From the cell containing the given text, extract its center point as (X, Y) coordinate. 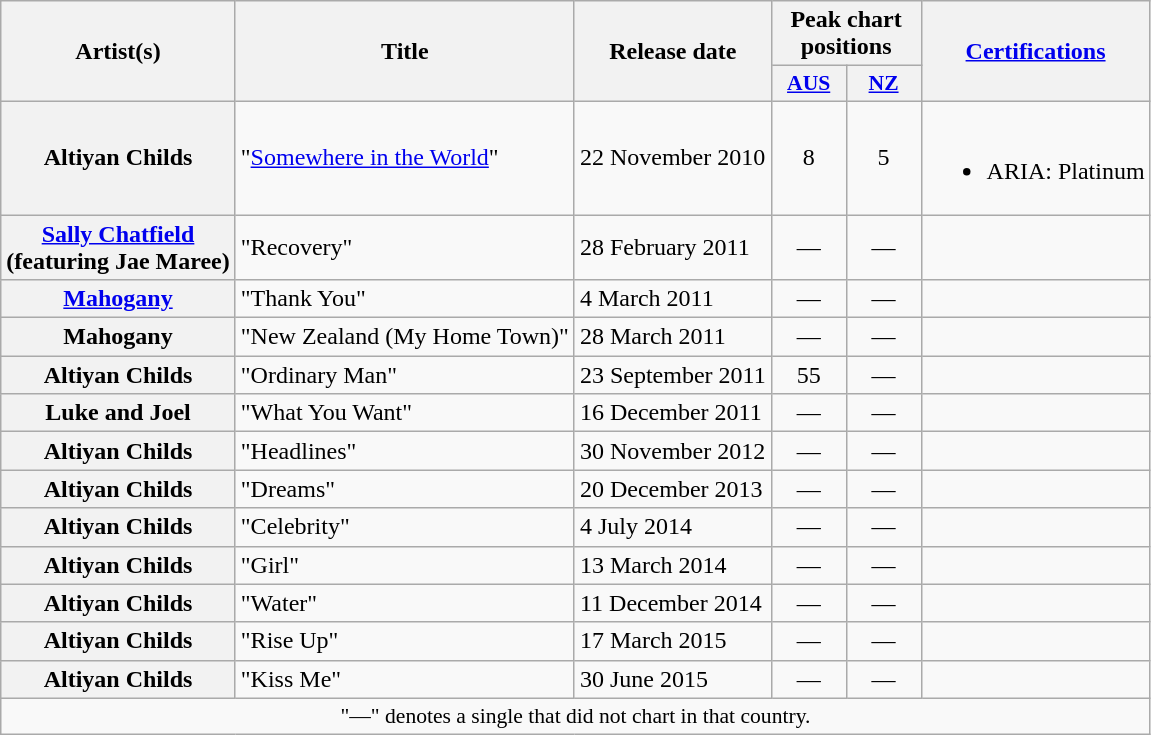
Title (404, 52)
"Water" (404, 603)
Artist(s) (118, 52)
17 March 2015 (672, 641)
11 December 2014 (672, 603)
22 November 2010 (672, 158)
55 (808, 375)
"Somewhere in the World" (404, 158)
"Headlines" (404, 451)
"Ordinary Man" (404, 375)
"Thank You" (404, 299)
20 December 2013 (672, 489)
Sally Chatfield(featuring Jae Maree) (118, 246)
Peak chart positions (846, 34)
AUS (808, 84)
NZ (884, 84)
ARIA: Platinum (1036, 158)
8 (808, 158)
"Dreams" (404, 489)
30 November 2012 (672, 451)
13 March 2014 (672, 565)
23 September 2011 (672, 375)
"Celebrity" (404, 527)
Luke and Joel (118, 413)
16 December 2011 (672, 413)
"—" denotes a single that did not chart in that country. (576, 716)
"Rise Up" (404, 641)
5 (884, 158)
"Recovery" (404, 246)
30 June 2015 (672, 679)
Certifications (1036, 52)
28 March 2011 (672, 337)
"New Zealand (My Home Town)" (404, 337)
4 March 2011 (672, 299)
"What You Want" (404, 413)
"Girl" (404, 565)
28 February 2011 (672, 246)
Release date (672, 52)
"Kiss Me" (404, 679)
4 July 2014 (672, 527)
